Detect which cell encompasses the target text, then output its (X, Y) center coordinate. 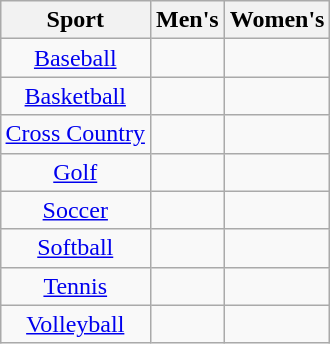
Basketball (75, 96)
Soccer (75, 210)
Volleyball (75, 324)
Sport (75, 20)
Baseball (75, 58)
Golf (75, 172)
Tennis (75, 286)
Women's (277, 20)
Softball (75, 248)
Men's (187, 20)
Cross Country (75, 134)
